From the cell containing the given text, extract its center point as (X, Y) coordinate. 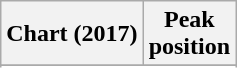
Chart (2017) (72, 34)
Peak position (189, 34)
